Identify which cell holds the provided text, then report its (x, y) central coordinate. 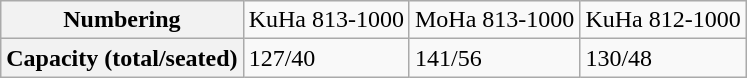
KuHa 813-1000 (326, 20)
Numbering (122, 20)
MoHa 813-1000 (494, 20)
127/40 (326, 58)
KuHa 812-1000 (663, 20)
Capacity (total/seated) (122, 58)
141/56 (494, 58)
130/48 (663, 58)
